Detect which cell encompasses the target text, then output its (x, y) center coordinate. 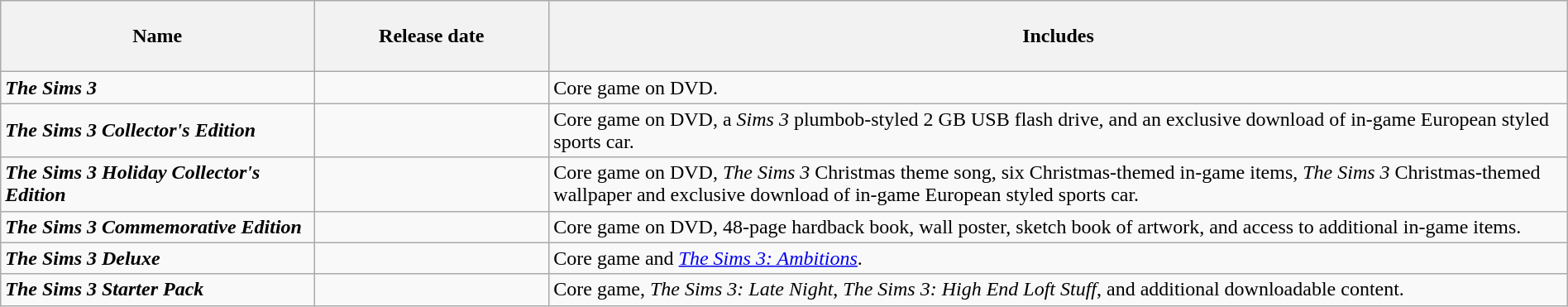
Includes (1059, 36)
Core game on DVD, a Sims 3 plumbob-styled 2 GB USB flash drive, and an exclusive download of in-game European styled sports car. (1059, 131)
The Sims 3 Deluxe (157, 258)
The Sims 3 Collector's Edition (157, 131)
Core game, The Sims 3: Late Night, The Sims 3: High End Loft Stuff, and additional downloadable content. (1059, 290)
Name (157, 36)
Release date (432, 36)
Core game on DVD. (1059, 88)
Core game on DVD, 48-page hardback book, wall poster, sketch book of artwork, and access to additional in-game items. (1059, 227)
The Sims 3 Commemorative Edition (157, 227)
The Sims 3 Holiday Collector's Edition (157, 184)
The Sims 3 Starter Pack (157, 290)
The Sims 3 (157, 88)
Core game and The Sims 3: Ambitions. (1059, 258)
